Provide the [X, Y] coordinate of the cell's center where the given text is located.  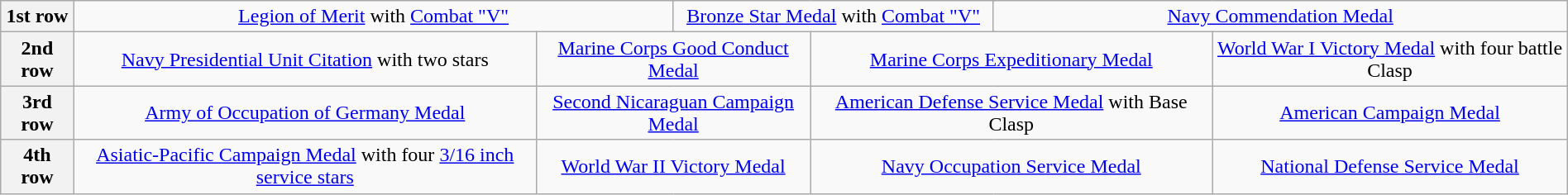
Asiatic-Pacific Campaign Medal with four 3/16 inch service stars [304, 167]
National Defense Service Medal [1389, 167]
Navy Occupation Service Medal [1011, 167]
3rd row [37, 112]
Marine Corps Expeditionary Medal [1011, 59]
Army of Occupation of Germany Medal [304, 112]
Navy Commendation Medal [1280, 17]
4th row [37, 167]
1st row [37, 17]
World War I Victory Medal with four battle Clasp [1389, 59]
Legion of Merit with Combat "V" [374, 17]
American Campaign Medal [1389, 112]
World War II Victory Medal [673, 167]
American Defense Service Medal with Base Clasp [1011, 112]
Second Nicaraguan Campaign Medal [673, 112]
2nd row [37, 59]
Marine Corps Good Conduct Medal [673, 59]
Bronze Star Medal with Combat "V" [834, 17]
Navy Presidential Unit Citation with two stars [304, 59]
